Determine the (x, y) coordinate at the center of the cell enclosing the given text.  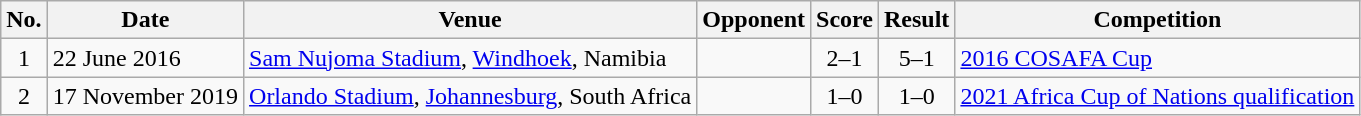
2 (24, 96)
Competition (1158, 20)
Opponent (754, 20)
2021 Africa Cup of Nations qualification (1158, 96)
Result (916, 20)
5–1 (916, 58)
Date (145, 20)
17 November 2019 (145, 96)
2–1 (845, 58)
Venue (470, 20)
22 June 2016 (145, 58)
2016 COSAFA Cup (1158, 58)
No. (24, 20)
1 (24, 58)
Sam Nujoma Stadium, Windhoek, Namibia (470, 58)
Orlando Stadium, Johannesburg, South Africa (470, 96)
Score (845, 20)
